Pinpoint the cell where the given text exists, returning its (x, y) midpoint coordinate. 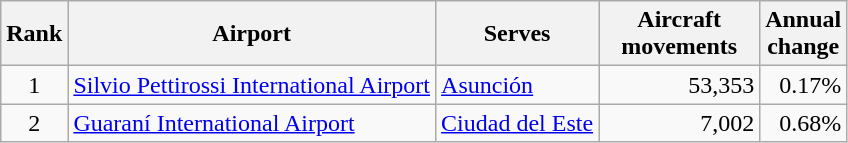
Guaraní International Airport (252, 123)
Rank (34, 34)
Annualchange (804, 34)
53,353 (680, 85)
Serves (518, 34)
Aircraftmovements (680, 34)
0.17% (804, 85)
1 (34, 85)
Asunción (518, 85)
Ciudad del Este (518, 123)
Airport (252, 34)
2 (34, 123)
7,002 (680, 123)
0.68% (804, 123)
Silvio Pettirossi International Airport (252, 85)
